Extract the (X, Y) coordinate from the center of the cell holding the provided text.  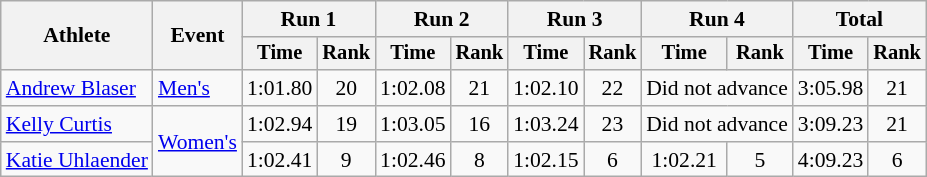
Athlete (77, 36)
Run 1 (308, 19)
Women's (198, 142)
1:02.10 (546, 88)
1:03.05 (412, 124)
Run 3 (574, 19)
Total (860, 19)
Men's (198, 88)
1:02.94 (280, 124)
1:02.08 (412, 88)
16 (480, 124)
3:09.23 (830, 124)
22 (613, 88)
19 (346, 124)
3:05.98 (830, 88)
Run 4 (717, 19)
1:01.80 (280, 88)
Kelly Curtis (77, 124)
23 (613, 124)
Event (198, 36)
Run 2 (442, 19)
Andrew Blaser (77, 88)
20 (346, 88)
1:03.24 (546, 124)
